Scan for the cell matching the given text and deliver its (X, Y) coordinate at center. 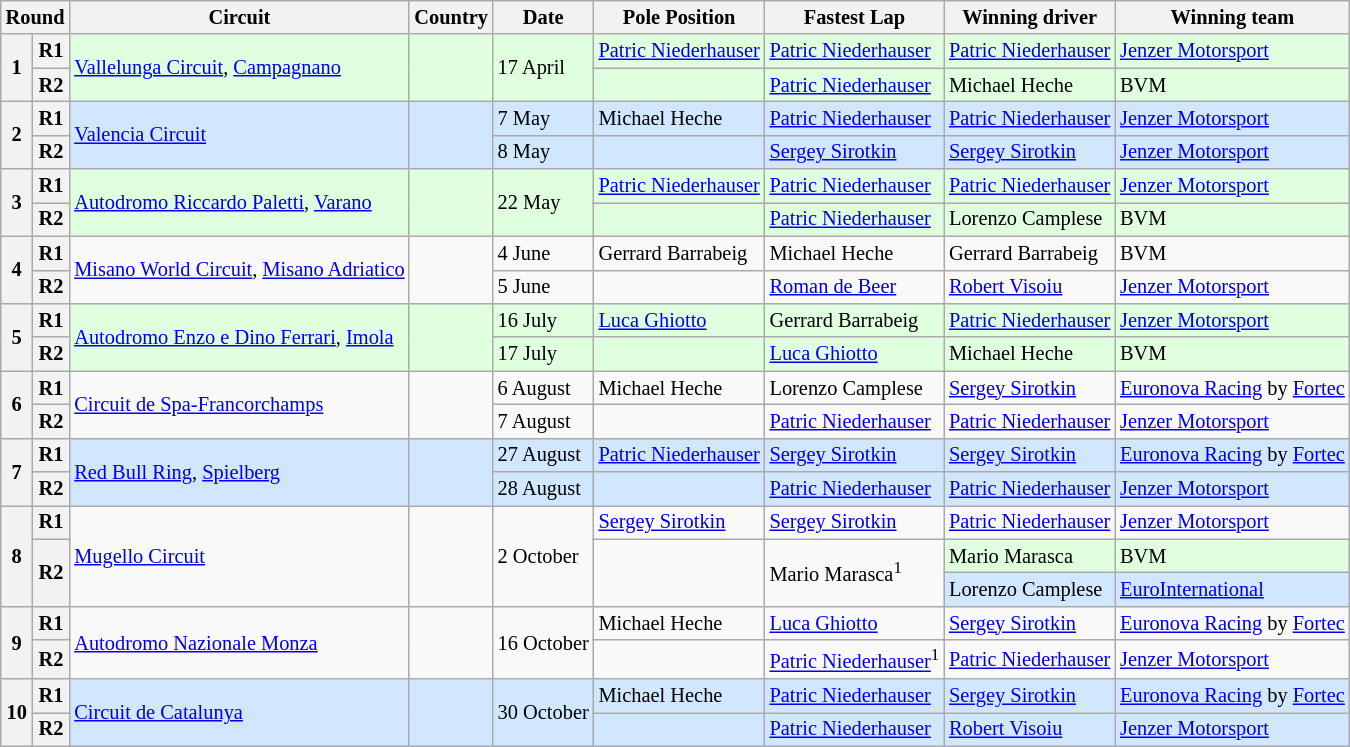
Vallelunga Circuit, Campagnano (239, 68)
Country (450, 17)
28 August (544, 489)
4 June (544, 253)
Circuit de Catalunya (239, 712)
Misano World Circuit, Misano Adriatico (239, 270)
16 October (544, 642)
Mario Marasca1 (855, 572)
Autodromo Nazionale Monza (239, 642)
17 April (544, 68)
Patric Niederhauser1 (855, 660)
7 August (544, 421)
Winning team (1232, 17)
Autodromo Enzo e Dino Ferrari, Imola (239, 336)
22 May (544, 202)
7 May (544, 118)
Fastest Lap (855, 17)
Mario Marasca (1030, 556)
9 (17, 642)
27 August (544, 455)
Valencia Circuit (239, 134)
7 (17, 472)
Mugello Circuit (239, 556)
Pole Position (680, 17)
5 (17, 336)
6 (17, 404)
30 October (544, 712)
Roman de Beer (855, 287)
Winning driver (1030, 17)
3 (17, 202)
1 (17, 68)
Red Bull Ring, Spielberg (239, 472)
16 July (544, 320)
Autodromo Riccardo Paletti, Varano (239, 202)
6 August (544, 388)
8 May (544, 152)
17 July (544, 354)
EuroInternational (1232, 589)
8 (17, 556)
10 (17, 712)
2 (17, 134)
4 (17, 270)
5 June (544, 287)
2 October (544, 556)
Circuit de Spa-Francorchamps (239, 404)
Round (36, 17)
Circuit (239, 17)
Date (544, 17)
